For the text-containing cell, return its midpoint in (X, Y) coordinate format. 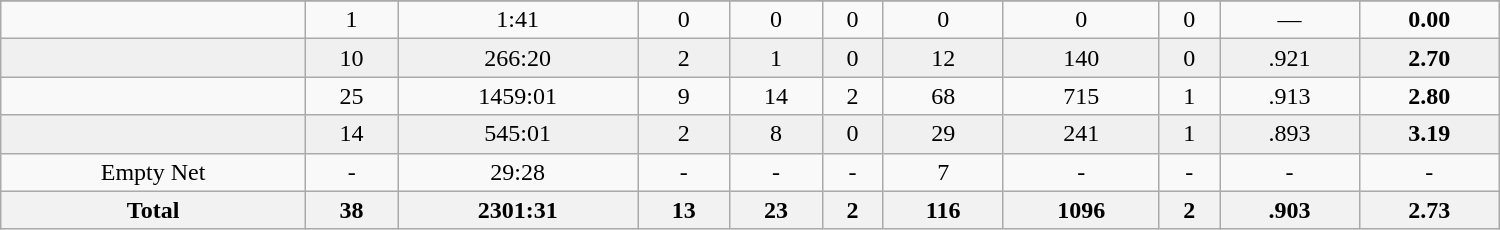
140 (1081, 58)
8 (776, 134)
29 (943, 134)
.893 (1290, 134)
1096 (1081, 210)
Empty Net (154, 172)
23 (776, 210)
1:41 (518, 20)
10 (351, 58)
38 (351, 210)
241 (1081, 134)
68 (943, 96)
715 (1081, 96)
.903 (1290, 210)
3.19 (1429, 134)
.921 (1290, 58)
545:01 (518, 134)
9 (684, 96)
7 (943, 172)
2.70 (1429, 58)
12 (943, 58)
116 (943, 210)
.913 (1290, 96)
1459:01 (518, 96)
2.73 (1429, 210)
2301:31 (518, 210)
0.00 (1429, 20)
13 (684, 210)
— (1290, 20)
29:28 (518, 172)
266:20 (518, 58)
2.80 (1429, 96)
Total (154, 210)
25 (351, 96)
